Search for the cell housing the specified text and yield its [X, Y] center coordinate. 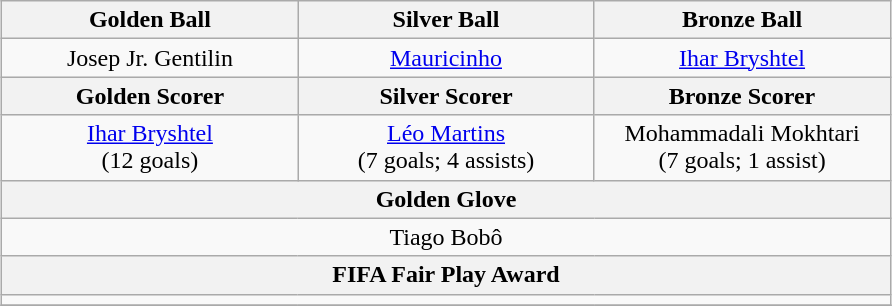
Golden Scorer [150, 96]
Josep Jr. Gentilin [150, 58]
Mohammadali Mokhtari(7 goals; 1 assist) [742, 148]
FIFA Fair Play Award [446, 275]
Ihar Bryshtel [742, 58]
Ihar Bryshtel(12 goals) [150, 148]
Tiago Bobô [446, 237]
Léo Martins(7 goals; 4 assists) [446, 148]
Silver Ball [446, 20]
Golden Ball [150, 20]
Mauricinho [446, 58]
Golden Glove [446, 199]
Silver Scorer [446, 96]
Bronze Scorer [742, 96]
Bronze Ball [742, 20]
